Capture the cell that displays the provided text and extract its (x, y) central coordinate. 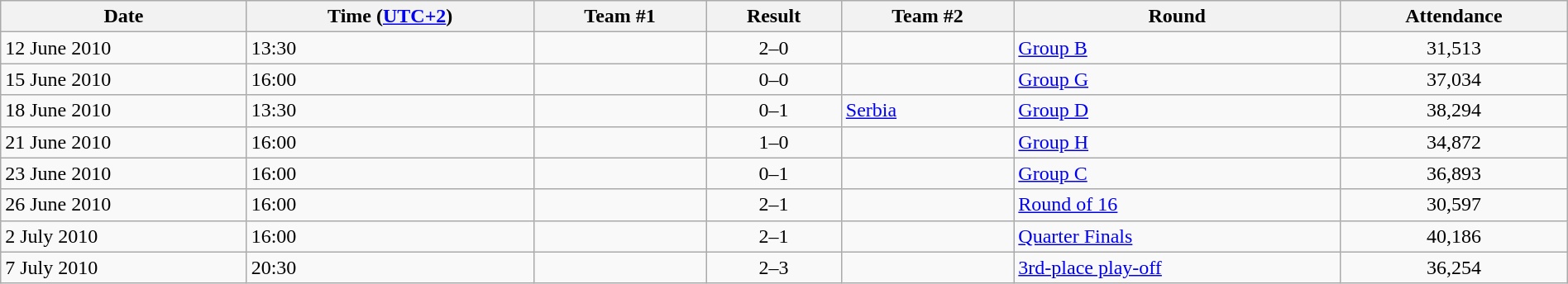
Quarter Finals (1178, 236)
2–0 (774, 48)
Group B (1178, 48)
Date (124, 17)
Group C (1178, 173)
Group G (1178, 79)
21 June 2010 (124, 142)
Time (UTC+2) (390, 17)
Round (1178, 17)
30,597 (1454, 205)
1–0 (774, 142)
40,186 (1454, 236)
36,893 (1454, 173)
Attendance (1454, 17)
31,513 (1454, 48)
15 June 2010 (124, 79)
23 June 2010 (124, 173)
Team #2 (928, 17)
12 June 2010 (124, 48)
Round of 16 (1178, 205)
3rd-place play-off (1178, 267)
36,254 (1454, 267)
Result (774, 17)
26 June 2010 (124, 205)
Serbia (928, 111)
38,294 (1454, 111)
0–0 (774, 79)
2–3 (774, 267)
37,034 (1454, 79)
Group D (1178, 111)
34,872 (1454, 142)
18 June 2010 (124, 111)
7 July 2010 (124, 267)
Group H (1178, 142)
Team #1 (620, 17)
20:30 (390, 267)
2 July 2010 (124, 236)
